Return the [X, Y] coordinate for the center point of the cell that contains the specified text.  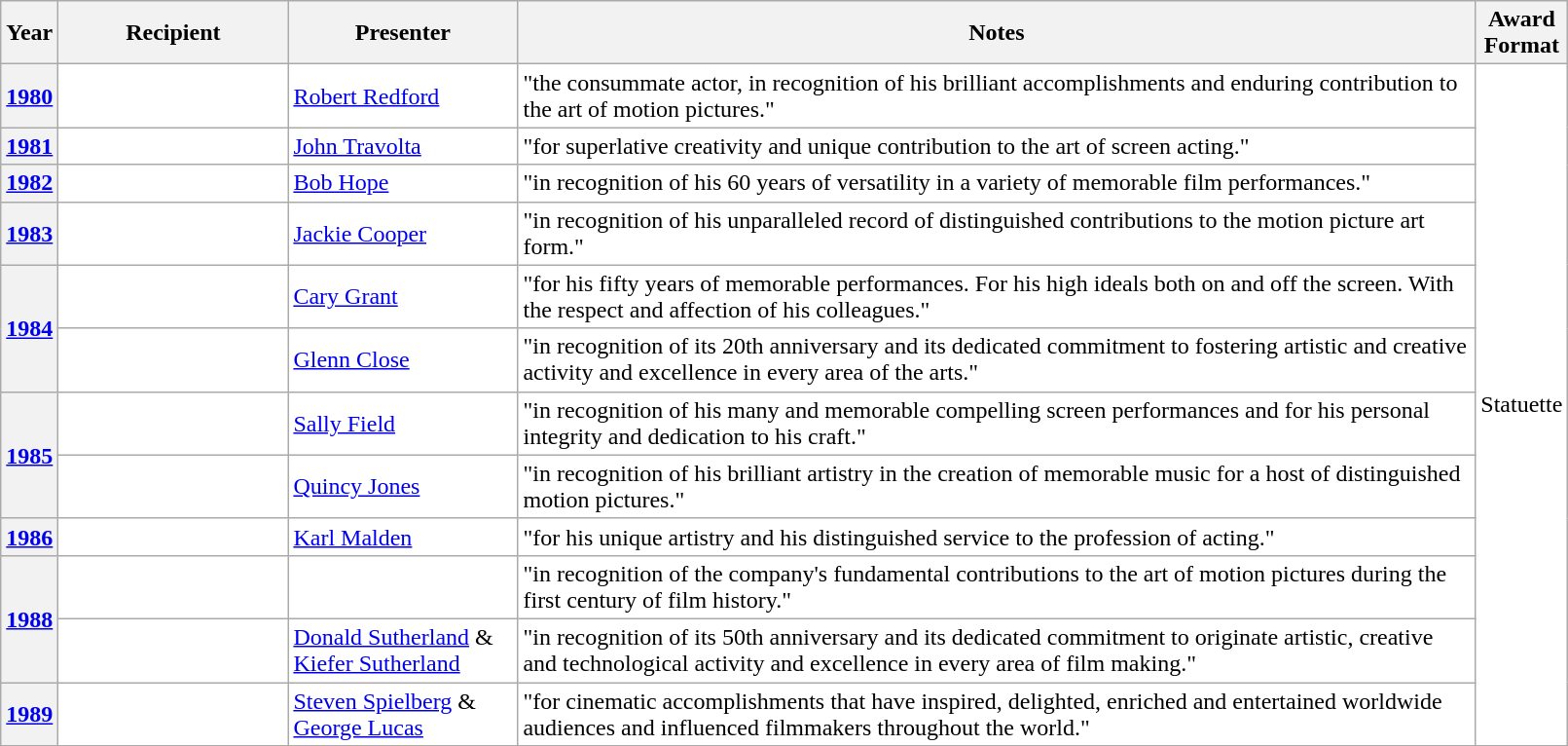
"for his fifty years of memorable performances. For his high ideals both on and off the screen. With the respect and affection of his colleagues." [997, 296]
Notes [997, 33]
1981 [29, 146]
Statuette [1522, 405]
John Travolta [403, 146]
1984 [29, 328]
"for superlative creativity and unique contribution to the art of screen acting." [997, 146]
1988 [29, 618]
Award Format [1522, 33]
"in recognition of his brilliant artistry in the creation of memorable music for a host of distinguished motion pictures." [997, 487]
1982 [29, 183]
1980 [29, 95]
Jackie Cooper [403, 234]
1983 [29, 234]
Robert Redford [403, 95]
1985 [29, 455]
Bob Hope [403, 183]
Karl Malden [403, 537]
1986 [29, 537]
"in recognition of his unparalleled record of distinguished contributions to the motion picture art form." [997, 234]
Year [29, 33]
1989 [29, 713]
Donald Sutherland & Kiefer Sutherland [403, 651]
Sally Field [403, 423]
"in recognition of the company's fundamental contributions to the art of motion pictures during the first century of film history." [997, 586]
"in recognition of his many and memorable compelling screen performances and for his personal integrity and dedication to his craft." [997, 423]
"the consummate actor, in recognition of his brilliant accomplishments and enduring contribution to the art of motion pictures." [997, 95]
Steven Spielberg & George Lucas [403, 713]
Quincy Jones [403, 487]
"for his unique artistry and his distinguished service to the profession of acting." [997, 537]
"in recognition of his 60 years of versatility in a variety of memorable film performances." [997, 183]
Presenter [403, 33]
Recipient [173, 33]
Glenn Close [403, 360]
Cary Grant [403, 296]
